Pinpoint the cell where the given text exists, returning its (x, y) midpoint coordinate. 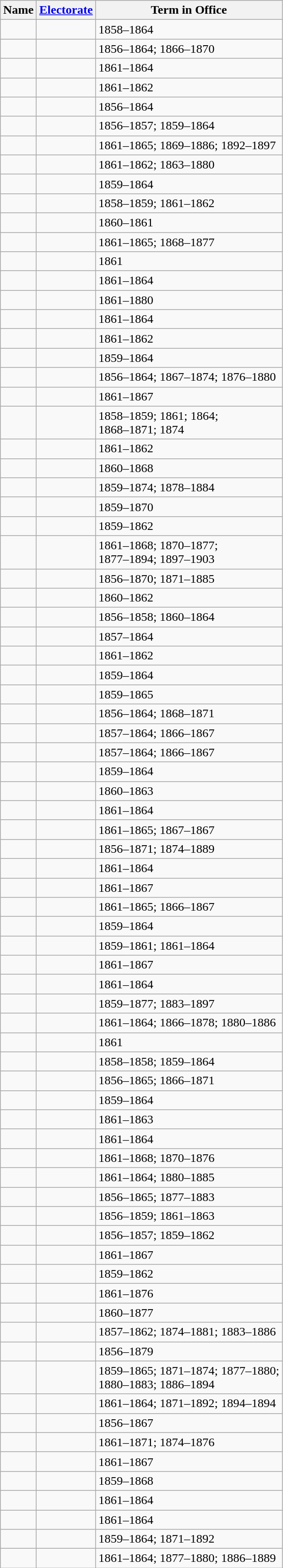
1861–1864; 1871–1892; 1894–1894 (189, 1404)
1859–1865; 1871–1874; 1877–1880;1880–1883; 1886–1894 (189, 1378)
1861–1876 (189, 1293)
1861–1865; 1866–1867 (189, 907)
1856–1864 (189, 107)
1859–1868 (189, 1481)
1856–1879 (189, 1351)
1861–1880 (189, 300)
1861–1871; 1874–1876 (189, 1442)
1861–1868; 1870–1876 (189, 1158)
1856–1858; 1860–1864 (189, 617)
1861–1865; 1868–1877 (189, 242)
1859–1877; 1883–1897 (189, 1004)
1860–1861 (189, 222)
1861–1865; 1869–1886; 1892–1897 (189, 145)
1858–1864 (189, 29)
Term in Office (189, 10)
1860–1863 (189, 791)
1859–1874; 1878–1884 (189, 487)
1856–1870; 1871–1885 (189, 578)
1859–1864; 1871–1892 (189, 1539)
1856–1857; 1859–1864 (189, 126)
1861–1863 (189, 1119)
Name (18, 10)
1860–1868 (189, 468)
1861–1864; 1880–1885 (189, 1177)
1856–1865; 1866–1871 (189, 1081)
1857–1864 (189, 637)
1858–1859; 1861; 1864;1868–1871; 1874 (189, 422)
1856–1857; 1859–1862 (189, 1236)
1861–1862; 1863–1880 (189, 164)
1861–1864; 1877–1880; 1886–1889 (189, 1558)
1860–1877 (189, 1313)
1856–1865; 1877–1883 (189, 1196)
1859–1870 (189, 507)
1861–1868; 1870–1877;1877–1894; 1897–1903 (189, 552)
1861–1864; 1866–1878; 1880–1886 (189, 1023)
Electorate (66, 10)
1859–1861; 1861–1864 (189, 946)
1858–1859; 1861–1862 (189, 203)
1856–1871; 1874–1889 (189, 849)
1856–1864; 1866–1870 (189, 49)
1856–1864; 1867–1874; 1876–1880 (189, 377)
1858–1858; 1859–1864 (189, 1061)
1856–1859; 1861–1863 (189, 1216)
1860–1862 (189, 598)
1859–1865 (189, 694)
1857–1862; 1874–1881; 1883–1886 (189, 1332)
1861–1865; 1867–1867 (189, 829)
1856–1864; 1868–1871 (189, 714)
1856–1867 (189, 1423)
